Extract the [X, Y] coordinate from the center of the cell holding the provided text.  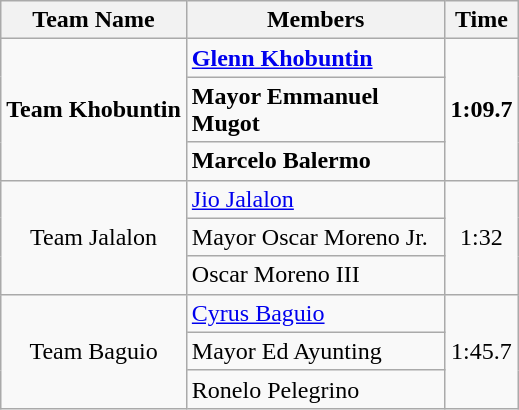
Ronelo Pelegrino [316, 389]
Mayor Ed Ayunting [316, 351]
Team Jalalon [94, 237]
Time [482, 20]
Oscar Moreno III [316, 275]
Team Khobuntin [94, 110]
1:45.7 [482, 351]
1:09.7 [482, 110]
Team Baguio [94, 351]
Mayor Oscar Moreno Jr. [316, 237]
Mayor Emmanuel Mugot [316, 110]
1:32 [482, 237]
Glenn Khobuntin [316, 58]
Marcelo Balermo [316, 161]
Team Name [94, 20]
Cyrus Baguio [316, 313]
Members [316, 20]
Jio Jalalon [316, 199]
